Extract the (x, y) coordinate from the center of the cell holding the provided text.  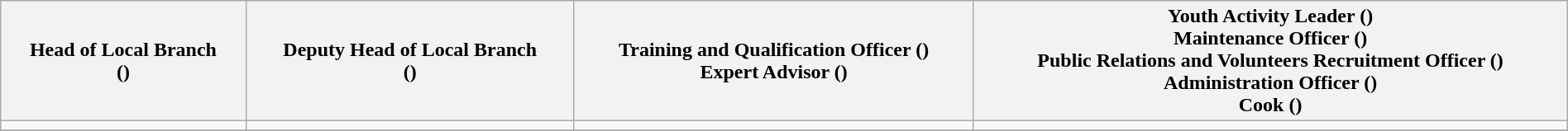
Training and Qualification Officer ()Expert Advisor () (774, 61)
Youth Activity Leader ()Maintenance Officer ()Public Relations and Volunteers Recruitment Officer ()Administration Officer ()Cook () (1270, 61)
Head of Local Branch() (123, 61)
Deputy Head of Local Branch() (410, 61)
